Locate the cell with the specified text and output its [x, y] center coordinate. 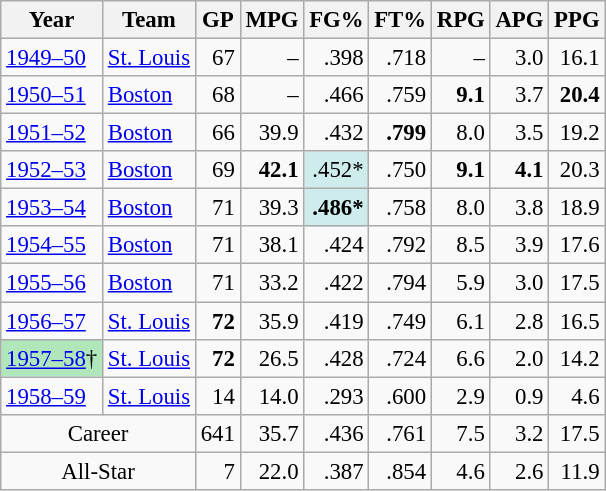
.750 [400, 170]
19.2 [577, 133]
16.5 [577, 321]
MPG [272, 20]
.758 [400, 208]
39.3 [272, 208]
FG% [336, 20]
.794 [400, 283]
35.9 [272, 321]
2.8 [520, 321]
6.6 [460, 358]
20.3 [577, 170]
All-Star [98, 471]
22.0 [272, 471]
1953–54 [52, 208]
.486* [336, 208]
0.9 [520, 396]
7.5 [460, 433]
3.2 [520, 433]
RPG [460, 20]
.854 [400, 471]
.452* [336, 170]
14 [218, 396]
1958–59 [52, 396]
.600 [400, 396]
4.1 [520, 170]
17.6 [577, 245]
.387 [336, 471]
.424 [336, 245]
641 [218, 433]
39.9 [272, 133]
3.9 [520, 245]
3.8 [520, 208]
.419 [336, 321]
APG [520, 20]
GP [218, 20]
6.1 [460, 321]
.792 [400, 245]
42.1 [272, 170]
8.5 [460, 245]
.466 [336, 95]
14.2 [577, 358]
2.0 [520, 358]
FT% [400, 20]
1957–58† [52, 358]
.749 [400, 321]
.761 [400, 433]
Year [52, 20]
PPG [577, 20]
.398 [336, 58]
.718 [400, 58]
.428 [336, 358]
14.0 [272, 396]
1952–53 [52, 170]
33.2 [272, 283]
7 [218, 471]
16.1 [577, 58]
20.4 [577, 95]
67 [218, 58]
.422 [336, 283]
68 [218, 95]
.724 [400, 358]
26.5 [272, 358]
18.9 [577, 208]
Career [98, 433]
.436 [336, 433]
.293 [336, 396]
1955–56 [52, 283]
11.9 [577, 471]
.759 [400, 95]
1956–57 [52, 321]
2.9 [460, 396]
66 [218, 133]
38.1 [272, 245]
.432 [336, 133]
1951–52 [52, 133]
3.7 [520, 95]
.799 [400, 133]
5.9 [460, 283]
1950–51 [52, 95]
69 [218, 170]
35.7 [272, 433]
3.5 [520, 133]
1954–55 [52, 245]
Team [148, 20]
2.6 [520, 471]
1949–50 [52, 58]
